Extract the [x, y] coordinate from the center of the cell holding the provided text.  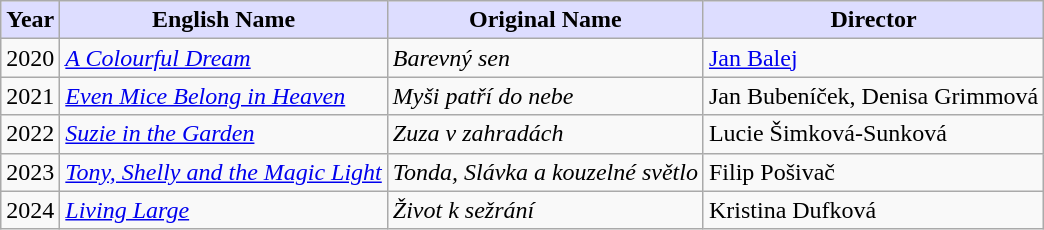
Barevný sen [545, 58]
English Name [224, 20]
Myši patří do nebe [545, 96]
2023 [30, 172]
Year [30, 20]
A Colourful Dream [224, 58]
Jan Bubeníček, Denisa Grimmová [873, 96]
Jan Balej [873, 58]
Lucie Šimková-Sunková [873, 134]
Director [873, 20]
Zuza v zahradách [545, 134]
2021 [30, 96]
Suzie in the Garden [224, 134]
2020 [30, 58]
2024 [30, 210]
Kristina Dufková [873, 210]
Filip Pošivač [873, 172]
Život k sežrání [545, 210]
Living Large [224, 210]
Even Mice Belong in Heaven [224, 96]
2022 [30, 134]
Tonda, Slávka a kouzelné světlo [545, 172]
Tony, Shelly and the Magic Light [224, 172]
Original Name [545, 20]
